Return the [X, Y] coordinate for the center point of the cell that contains the specified text.  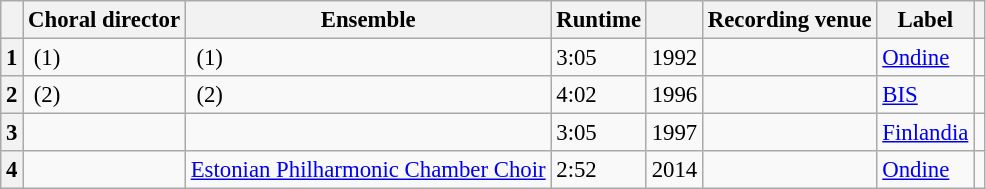
3 [12, 133]
1 [12, 58]
BIS [926, 95]
Finlandia [926, 133]
4 [12, 170]
2014 [674, 170]
Recording venue [789, 20]
Estonian Philharmonic Chamber Choir [368, 170]
1996 [674, 95]
Label [926, 20]
4:02 [598, 95]
1997 [674, 133]
Runtime [598, 20]
1992 [674, 58]
2:52 [598, 170]
Ensemble [368, 20]
2 [12, 95]
Choral director [104, 20]
